Determine the (X, Y) coordinate at the center of the cell enclosing the given text.  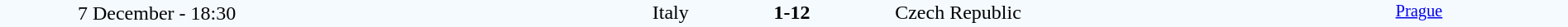
Prague (1419, 13)
Italy (501, 12)
7 December - 18:30 (157, 13)
1-12 (791, 12)
Czech Republic (1082, 12)
